Capture the cell that displays the provided text and extract its [X, Y] central coordinate. 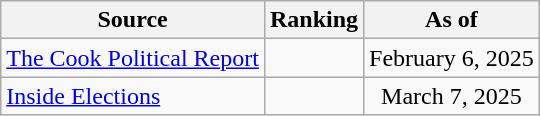
February 6, 2025 [452, 58]
Ranking [314, 20]
Source [133, 20]
The Cook Political Report [133, 58]
Inside Elections [133, 96]
As of [452, 20]
March 7, 2025 [452, 96]
